Output the [X, Y] coordinate of the center of the cell containing the given text.  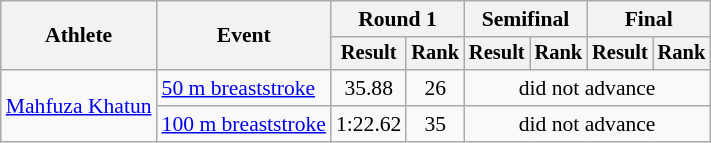
Semifinal [526, 19]
35.88 [368, 88]
35 [435, 124]
100 m breaststroke [244, 124]
50 m breaststroke [244, 88]
Event [244, 36]
Athlete [79, 36]
Mahfuza Khatun [79, 106]
26 [435, 88]
1:22.62 [368, 124]
Final [648, 19]
Round 1 [398, 19]
